Determine the [x, y] coordinate at the center of the cell enclosing the given text.  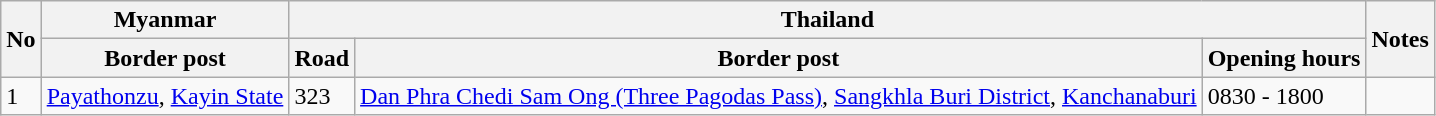
Payathonzu, Kayin State [165, 96]
Notes [1400, 39]
Road [322, 58]
Thailand [828, 20]
No [21, 39]
1 [21, 96]
0830 - 1800 [1284, 96]
Dan Phra Chedi Sam Ong (Three Pagodas Pass), Sangkhla Buri District, Kanchanaburi [779, 96]
Myanmar [165, 20]
Opening hours [1284, 58]
323 [322, 96]
